Return the [X, Y] coordinate for the center point of the cell that contains the specified text.  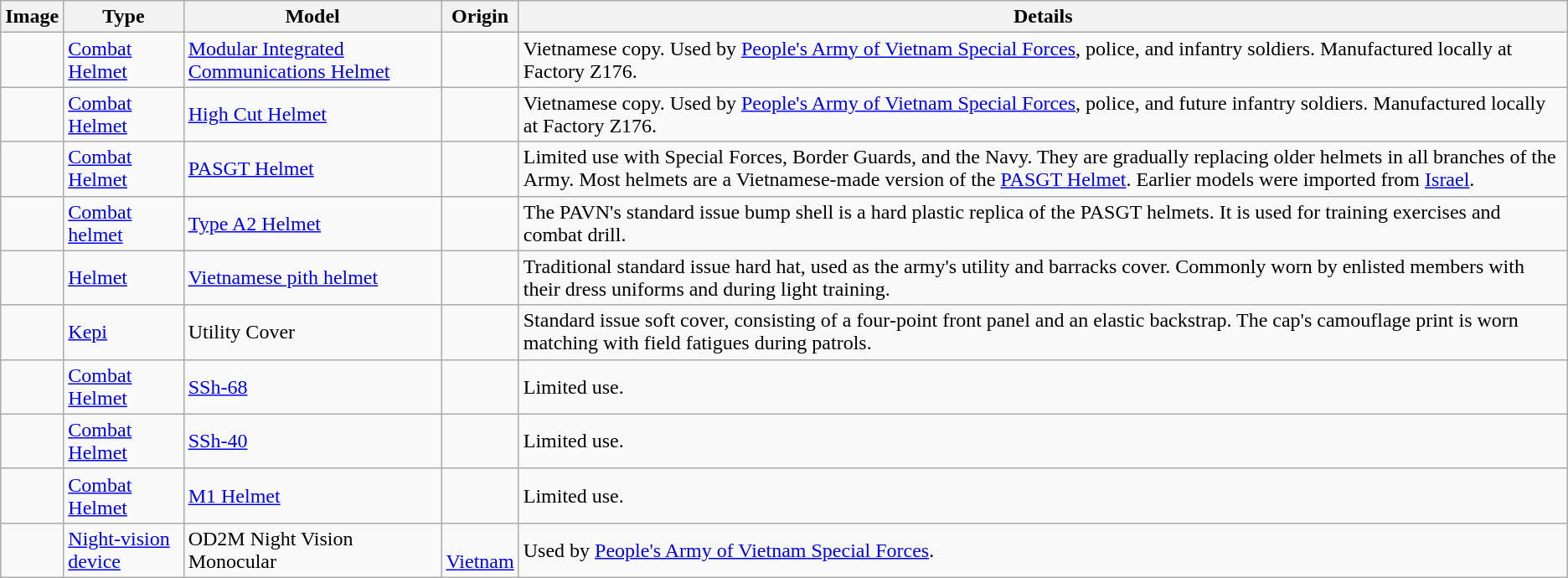
Combat helmet [124, 223]
The PAVN's standard issue bump shell is a hard plastic replica of the PASGT helmets. It is used for training exercises and combat drill. [1043, 223]
Model [312, 17]
Image [32, 17]
OD2M Night Vision Monocular [312, 550]
Vietnamese pith helmet [312, 278]
Utility Cover [312, 332]
Vietnam [480, 550]
Helmet [124, 278]
PASGT Helmet [312, 169]
SSh-40 [312, 441]
Origin [480, 17]
High Cut Helmet [312, 114]
Modular Integrated Communications Helmet [312, 60]
Type A2 Helmet [312, 223]
Used by People's Army of Vietnam Special Forces. [1043, 550]
M1 Helmet [312, 496]
Vietnamese copy. Used by People's Army of Vietnam Special Forces, police, and infantry soldiers. Manufactured locally at Factory Z176. [1043, 60]
Kepi [124, 332]
Night-vision device [124, 550]
Type [124, 17]
Vietnamese copy. Used by People's Army of Vietnam Special Forces, police, and future infantry soldiers. Manufactured locally at Factory Z176. [1043, 114]
Details [1043, 17]
SSh-68 [312, 387]
